For the text-containing cell, return its midpoint in [x, y] coordinate format. 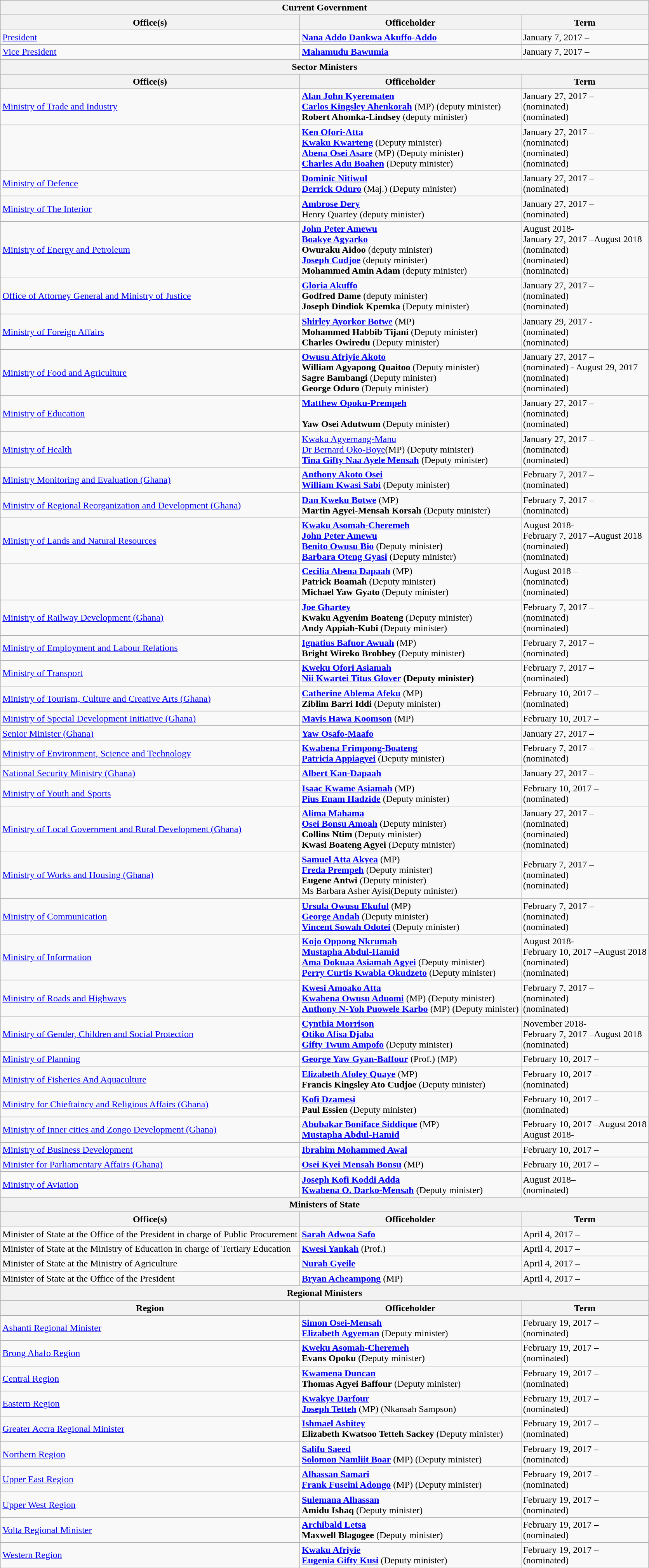
George Yaw Gyan-Baffour (Prof.) (MP) [410, 1059]
Ministry of Foreign Affairs [150, 331]
John Peter AmewuBoakye Agyarko Owuraku Aidoo (deputy minister)Joseph Cudjoe (deputy minister)Mohammed Amin Adam (deputy minister) [410, 250]
Ministry of Transport [150, 673]
Ministry of Roads and Highways [150, 998]
Ministry of Railway Development (Ghana) [150, 617]
Eastern Region [150, 1403]
Cecilia Abena Dapaah (MP)Patrick Boamah (Deputy minister)Michael Yaw Gyato (Deputy minister) [410, 582]
Mahamudu Bawumia [410, 52]
Kwaku Asomah-CheremehJohn Peter AmewuBenito Owusu Bio (Deputy minister)Barbara Oteng Gyasi (Deputy minister) [410, 541]
Current Government [325, 8]
Nurah Gyeile [410, 1264]
August 2018-February 10, 2017 –August 2018(nominated)(nominated) [585, 957]
Ministry of Energy and Petroleum [150, 250]
Central Region [150, 1379]
Ministry of Gender, Children and Social Protection [150, 1034]
Albert Kan-Dapaah [410, 773]
Samuel Atta Akyea (MP)Freda Prempeh (Deputy minister)Eugene Antwi (Deputy minister)Ms Barbara Asher Ayisi(Deputy minister) [410, 876]
Ministry of Health [150, 449]
Ministry of Communication [150, 916]
Ministry of Defence [150, 183]
Upper East Region [150, 1480]
August 2018-January 27, 2017 –August 2018(nominated)(nominated)(nominated) [585, 250]
Ambrose DeryHenry Quartey (deputy minister) [410, 209]
Shirley Ayorkor Botwe (MP)Mohammed Habbib Tijani (Deputy minister)Charles Owiredu (Deputy minister) [410, 331]
Abubakar Boniface Siddique (MP)Mustapha Abdul-Hamid [410, 1129]
Joe GharteyKwaku Agyenim Boateng (Deputy minister)Andy Appiah-Kubi (Deputy minister) [410, 617]
Ministry of Food and Agriculture [150, 373]
Vice President [150, 52]
Yaw Osafo-Maafo [410, 733]
Dan Kweku Botwe (MP)Martin Agyei-Mensah Korsah (Deputy minister) [410, 505]
Ministry of Regional Reorganization and Development (Ghana) [150, 505]
Ministry of Aviation [150, 1185]
Dominic NitiwulDerrick Oduro (Maj.) (Deputy minister) [410, 183]
November 2018-February 7, 2017 –August 2018(nominated) [585, 1034]
Ministry of Works and Housing (Ghana) [150, 876]
Osei Kyei Mensah Bonsu (MP) [410, 1164]
Kweku Ofori AsiamahNii Kwartei Titus Glover (Deputy minister) [410, 673]
Bryan Acheampong (MP) [410, 1278]
Ibrahim Mohammed Awal [410, 1150]
Matthew Opoku-PrempehYaw Osei Adutwum (Deputy minister) [410, 414]
Ministry Monitoring and Evaluation (Ghana) [150, 480]
Kojo Oppong NkrumahMustapha Abdul-HamidAma Dokuaa Asiamah Agyei (Deputy minister)Perry Curtis Kwabla Okudzeto (Deputy minister) [410, 957]
Kweku Asomah-CheremehEvans Opoku (Deputy minister) [410, 1353]
Kwakye DarfourJoseph Tetteh (MP) (Nkansah Sampson) [410, 1403]
Minister of State at the Office of the President [150, 1278]
Ministry of Youth and Sports [150, 793]
Ministry of Fisheries And Aquaculture [150, 1079]
Ministry of Lands and Natural Resources [150, 541]
Isaac Kwame Asiamah (MP)Pius Enam Hadzide (Deputy minister) [410, 793]
Senior Minister (Ghana) [150, 733]
Minister for Parliamentary Affairs (Ghana) [150, 1164]
August 2018-February 7, 2017 –August 2018(nominated)(nominated) [585, 541]
Ursula Owusu Ekuful (MP)George Andah (Deputy minister)Vincent Sowah Odotei (Deputy minister) [410, 916]
August 2018 –(nominated)(nominated) [585, 582]
National Security Ministry (Ghana) [150, 773]
Kwesi Yankah (Prof.) [410, 1249]
Alima MahamaOsei Bonsu Amoah (Deputy minister)Collins Ntim (Deputy minister)Kwasi Boateng Agyei (Deputy minister) [410, 829]
August 2018–(nominated) [585, 1185]
Simon Osei-MensahElizabeth Agyeman (Deputy minister) [410, 1328]
Kwaku Agyemang-ManuDr Bernard Oko-Boye(MP) (Deputy minister)Tina Gifty Naa Ayele Mensah (Deputy minister) [410, 449]
Ministry of Education [150, 414]
Joseph Kofi Koddi AddaKwabena O. Darko-Mensah (Deputy minister) [410, 1185]
Ministry of Special Development Initiative (Ghana) [150, 718]
Ministry of The Interior [150, 209]
Kwesi Amoako AttaKwabena Owusu Aduomi (MP) (Deputy minister)Anthony N-Yoh Puowele Karbo (MP) (Deputy minister) [410, 998]
Ministry of Planning [150, 1059]
Nana Addo Dankwa Akuffo-Addo [410, 37]
Region [150, 1308]
Ministry of Local Government and Rural Development (Ghana) [150, 829]
Northern Region [150, 1454]
Ministers of State [325, 1204]
Upper West Region [150, 1504]
Office of Attorney General and Ministry of Justice [150, 296]
Ministry of Trade and Industry [150, 107]
Ministry of Employment and Labour Relations [150, 648]
Western Region [150, 1555]
Ministry for Chieftaincy and Religious Affairs (Ghana) [150, 1105]
Sarah Adwoa Safo [410, 1234]
Minister of State at the Office of the President in charge of Public Procurement [150, 1234]
Ministry of Information [150, 957]
Ishmael AshiteyElizabeth Kwatsoo Tetteh Sackey (Deputy minister) [410, 1429]
Archibald LetsaMaxwell Blagogee (Deputy minister) [410, 1530]
Elizabeth Afoley Quaye (MP)Francis Kingsley Ato Cudjoe (Deputy minister) [410, 1079]
Greater Accra Regional Minister [150, 1429]
Ministry of Environment, Science and Technology [150, 753]
Sector Ministers [325, 67]
Mavis Hawa Koomson (MP) [410, 718]
Salifu SaeedSolomon Namliit Boar (MP) (Deputy minister) [410, 1454]
Ministry of Inner cities and Zongo Development (Ghana) [150, 1129]
Anthony Akoto Osei William Kwasi Sabi (Deputy minister) [410, 480]
Kwaku AfriyieEugenia Gifty Kusi (Deputy minister) [410, 1555]
January 29, 2017 -(nominated)(nominated) [585, 331]
Gloria AkuffoGodfred Dame (deputy minister)Joseph Dindiok Kpemka (Deputy minister) [410, 296]
Minister of State at the Ministry of Agriculture [150, 1264]
Cynthia MorrisonOtiko Afisa DjabaGifty Twum Ampofo (Deputy minister) [410, 1034]
Brong Ahafo Region [150, 1353]
Kwabena Frimpong-BoatengPatricia Appiagyei (Deputy minister) [410, 753]
Catherine Ablema Afeku (MP)Ziblim Barri Iddi (Deputy minister) [410, 699]
Ken Ofori-AttaKwaku Kwarteng (Deputy minister)Abena Osei Asare (MP) (Deputy minister)Charles Adu Boahen (Deputy minister) [410, 147]
Owusu Afriyie Akoto William Agyapong Quaitoo (Deputy minister)Sagre Bambangi (Deputy minister)George Oduro (Deputy minister) [410, 373]
Ministry of Business Development [150, 1150]
Ashanti Regional Minister [150, 1328]
Kofi DzamesiPaul Essien (Deputy minister) [410, 1105]
Volta Regional Minister [150, 1530]
Alhassan SamariFrank Fuseini Adongo (MP) (Deputy minister) [410, 1480]
Ministry of Tourism, Culture and Creative Arts (Ghana) [150, 699]
President [150, 37]
February 10, 2017 –August 2018August 2018- [585, 1129]
January 27, 2017 –(nominated) - August 29, 2017(nominated)(nominated) [585, 373]
Alan John KyerematenCarlos Kingsley Ahenkorah (MP) (deputy minister)Robert Ahomka-Lindsey (deputy minister) [410, 107]
Minister of State at the Ministry of Education in charge of Tertiary Education [150, 1249]
Ignatius Bafuor Awuah (MP)Bright Wireko Brobbey (Deputy minister) [410, 648]
Kwamena DuncanThomas Agyei Baffour (Deputy minister) [410, 1379]
Sulemana AlhassanAmidu Ishaq (Deputy minister) [410, 1504]
Regional Ministers [325, 1293]
